Return (x, y) of the center of cell containing provided text 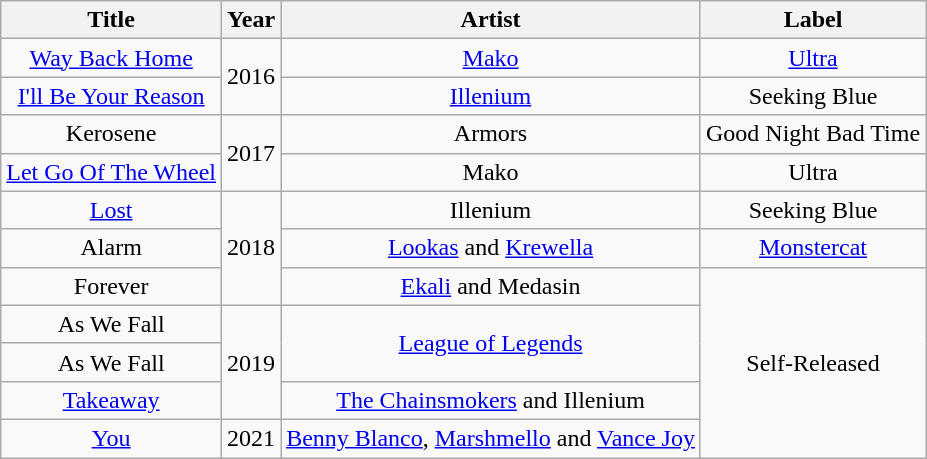
Benny Blanco, Marshmello and Vance Joy (491, 438)
League of Legends (491, 343)
Monstercat (812, 248)
Kerosene (112, 134)
Armors (491, 134)
The Chainsmokers and Illenium (491, 400)
2018 (252, 248)
Let Go Of The Wheel (112, 172)
Year (252, 20)
Lookas and Krewella (491, 248)
I'll Be Your Reason (112, 96)
Artist (491, 20)
You (112, 438)
Self-Released (812, 362)
Title (112, 20)
2019 (252, 362)
Takeaway (112, 400)
2021 (252, 438)
Ekali and Medasin (491, 286)
Alarm (112, 248)
Lost (112, 210)
Forever (112, 286)
2017 (252, 153)
Label (812, 20)
2016 (252, 77)
Good Night Bad Time (812, 134)
Way Back Home (112, 58)
